Extract the [X, Y] coordinate from the center of the cell holding the provided text.  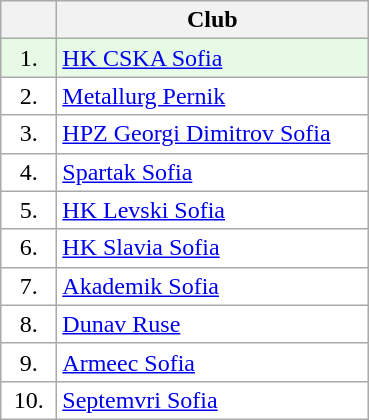
Spartak Sofia [212, 172]
4. [29, 172]
Septemvri Sofia [212, 400]
HK CSKA Sofia [212, 58]
HK Slavia Sofia [212, 248]
3. [29, 134]
Armeec Sofia [212, 362]
10. [29, 400]
Metallurg Pernik [212, 96]
Dunav Ruse [212, 324]
Club [212, 20]
6. [29, 248]
1. [29, 58]
8. [29, 324]
Akademik Sofia [212, 286]
5. [29, 210]
9. [29, 362]
7. [29, 286]
HPZ Georgi Dimitrov Sofia [212, 134]
HK Levski Sofia [212, 210]
2. [29, 96]
